Find where the given text appears and provide that cell's center as (X, Y) coordinate. 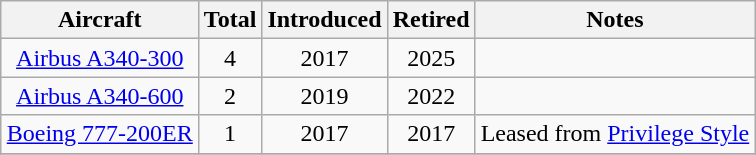
Boeing 777-200ER (100, 134)
2019 (324, 96)
Retired (431, 20)
Leased from Privilege Style (615, 134)
Introduced (324, 20)
Notes (615, 20)
4 (230, 58)
2 (230, 96)
Airbus A340-300 (100, 58)
Airbus A340-600 (100, 96)
2025 (431, 58)
Aircraft (100, 20)
1 (230, 134)
Total (230, 20)
2022 (431, 96)
